Extract the [x, y] coordinate from the center of the cell holding the provided text.  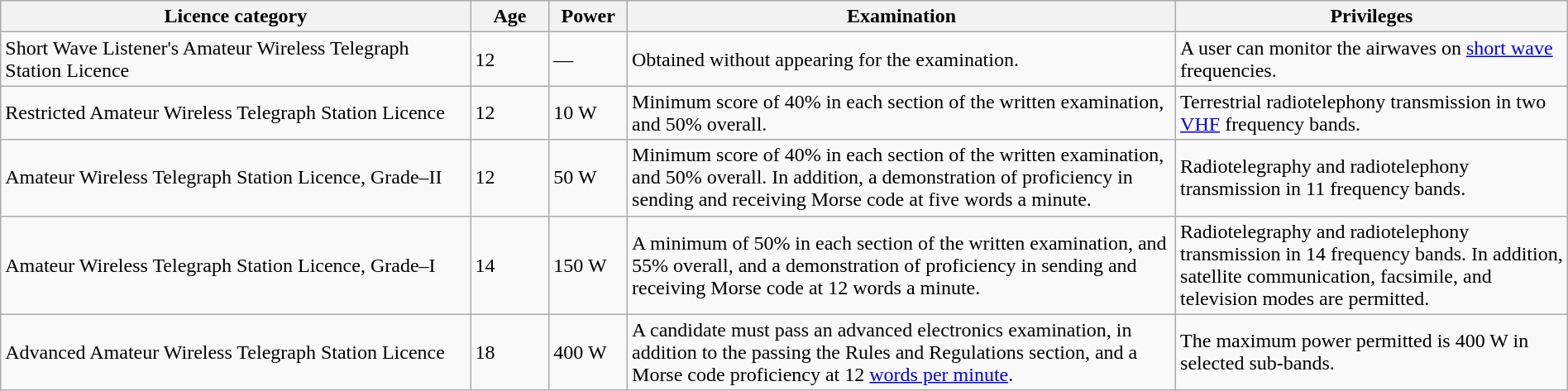
10 W [589, 112]
Privileges [1372, 17]
150 W [589, 265]
A user can monitor the airwaves on short wave frequencies. [1372, 60]
Amateur Wireless Telegraph Station Licence, Grade–I [236, 265]
Terrestrial radiotelephony transmission in two VHF frequency bands. [1372, 112]
18 [509, 352]
Short Wave Listener's Amateur Wireless Telegraph Station Licence [236, 60]
— [589, 60]
The maximum power permitted is 400 W in selected sub-bands. [1372, 352]
Age [509, 17]
Obtained without appearing for the examination. [901, 60]
400 W [589, 352]
Amateur Wireless Telegraph Station Licence, Grade–II [236, 178]
Examination [901, 17]
Power [589, 17]
Radiotelegraphy and radiotelephony transmission in 11 frequency bands. [1372, 178]
Licence category [236, 17]
Minimum score of 40% in each section of the written examination, and 50% overall. [901, 112]
Restricted Amateur Wireless Telegraph Station Licence [236, 112]
50 W [589, 178]
Advanced Amateur Wireless Telegraph Station Licence [236, 352]
14 [509, 265]
